Extract the (X, Y) coordinate from the center of the cell holding the provided text.  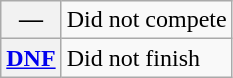
Did not finish (146, 58)
DNF (31, 58)
Did not compete (146, 20)
— (31, 20)
